Pinpoint the cell where the given text exists, returning its [X, Y] midpoint coordinate. 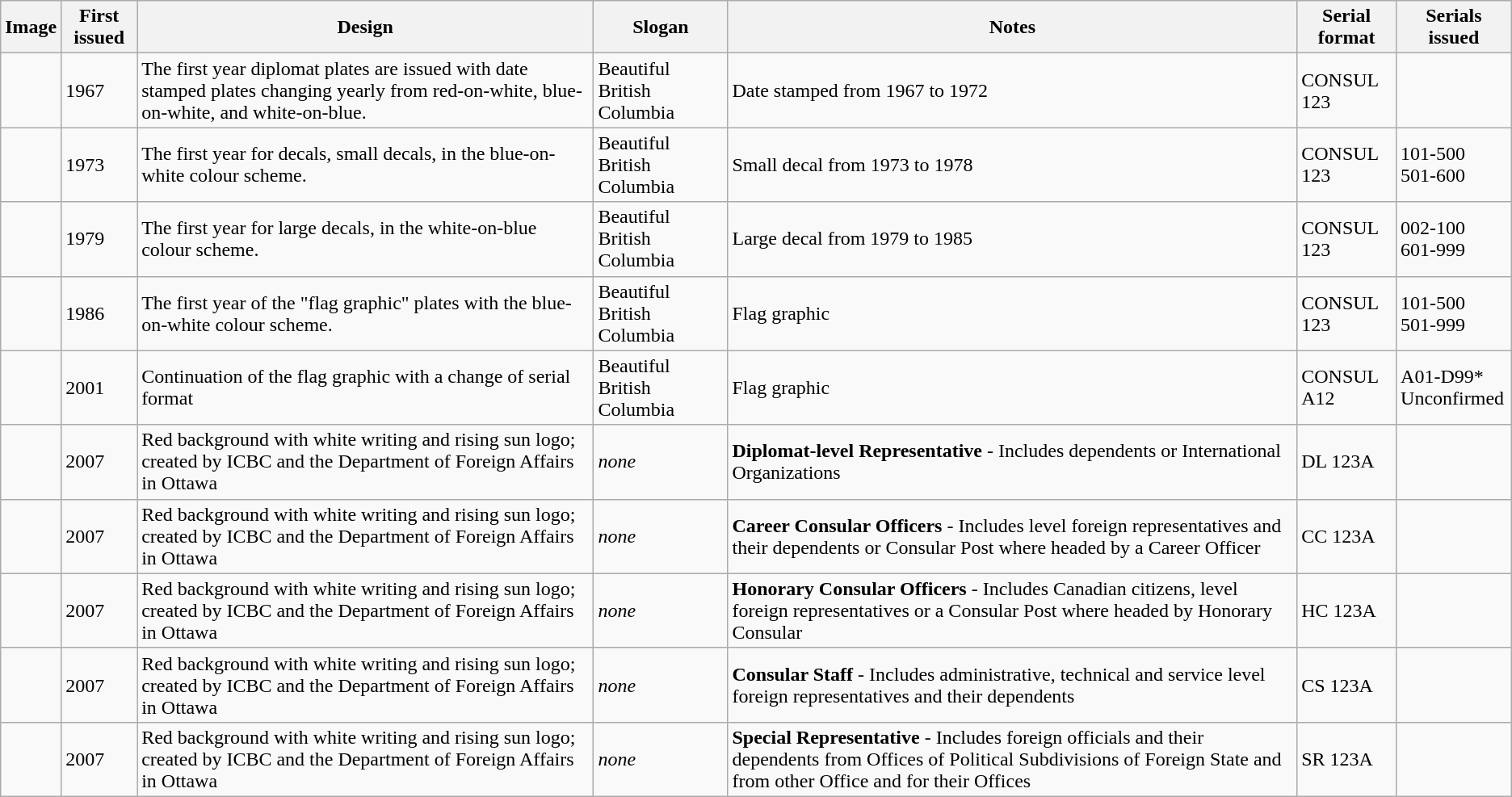
Diplomat-level Representative - Includes dependents or International Organizations [1013, 462]
Honorary Consular Officers - Includes Canadian citizens, level foreign representatives or a Consular Post where headed by Honorary Consular [1013, 610]
Image [31, 27]
The first year for decals, small decals, in the blue-on-white colour scheme. [365, 165]
Small decal from 1973 to 1978 [1013, 165]
Large decal from 1979 to 1985 [1013, 239]
Notes [1013, 27]
1979 [99, 239]
The first year for large decals, in the white-on-blue colour scheme. [365, 239]
2001 [99, 388]
SR 123A [1347, 759]
Consular Staff - Includes administrative, technical and service level foreign representatives and their dependents [1013, 685]
1967 [99, 90]
101-500501-600 [1454, 165]
CC 123A [1347, 536]
Date stamped from 1967 to 1972 [1013, 90]
CS 123A [1347, 685]
DL 123A [1347, 462]
101-500501-999 [1454, 313]
Career Consular Officers - Includes level foreign representatives and their dependents or Consular Post where headed by a Career Officer [1013, 536]
Serial format [1347, 27]
The first year of the "flag graphic" plates with the blue-on-white colour scheme. [365, 313]
1986 [99, 313]
1973 [99, 165]
First issued [99, 27]
A01-D99*Unconfirmed [1454, 388]
Design [365, 27]
Slogan [661, 27]
The first year diplomat plates are issued with date stamped plates changing yearly from red-on-white, blue-on-white, and white-on-blue. [365, 90]
Serials issued [1454, 27]
CONSUL A12 [1347, 388]
HC 123A [1347, 610]
Continuation of the flag graphic with a change of serial format [365, 388]
002-100601-999 [1454, 239]
